For the text-containing cell, return its midpoint in [X, Y] coordinate format. 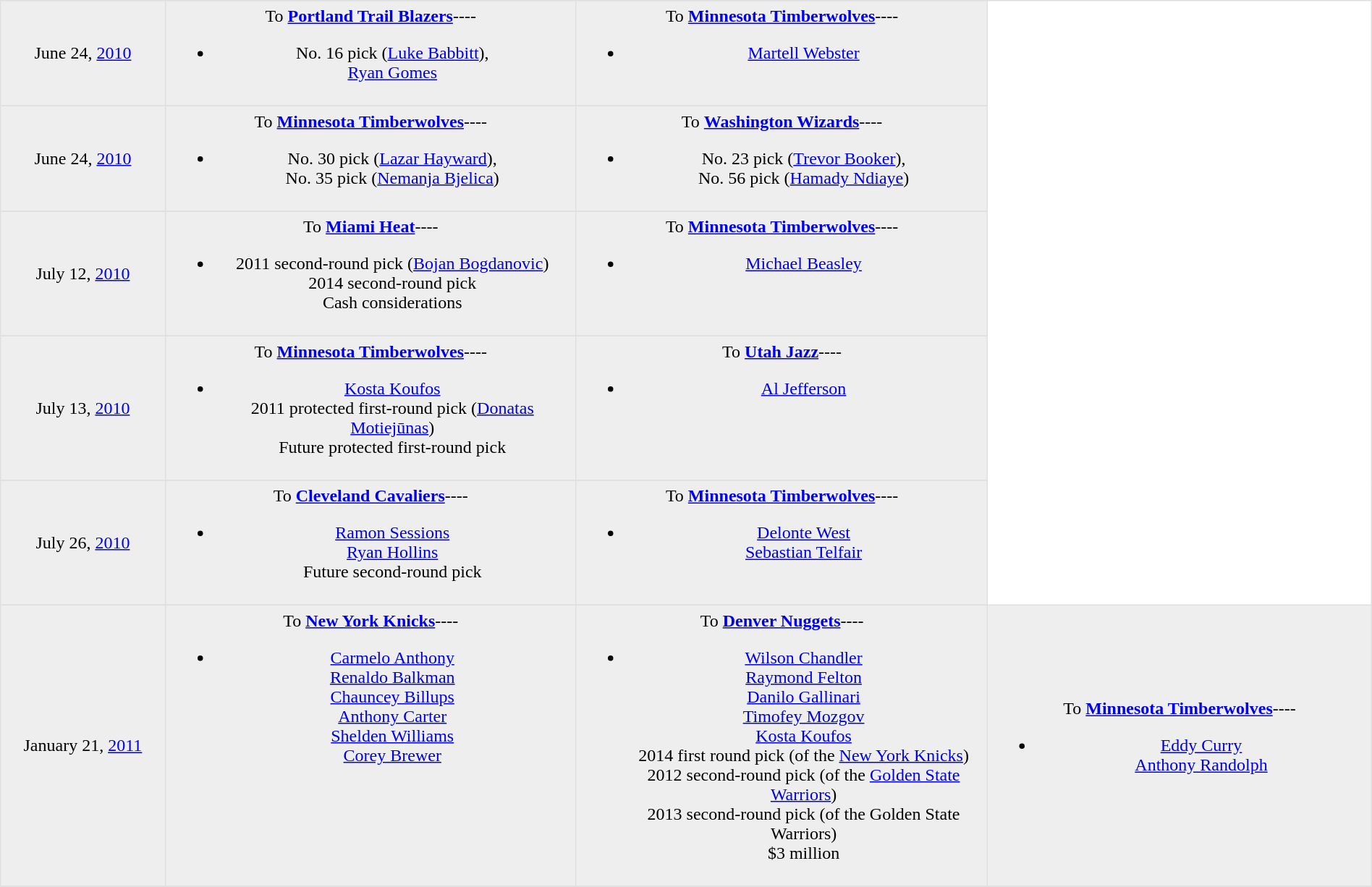
To Minnesota Timberwolves---- Martell Webster [782, 54]
To Minnesota Timberwolves---- Kosta Koufos2011 protected first-round pick (Donatas Motiejūnas)Future protected first-round pick [370, 408]
To Miami Heat----2011 second-round pick (Bojan Bogdanovic) 2014 second-round pickCash considerations [370, 273]
To Washington Wizards----No. 23 pick (Trevor Booker),No. 56 pick (Hamady Ndiaye) [782, 158]
To Cleveland Cavaliers---- Ramon Sessions Ryan HollinsFuture second-round pick [370, 543]
To Minnesota Timberwolves---- Delonte West Sebastian Telfair [782, 543]
To Minnesota Timberwolves---- Eddy Curry Anthony Randolph [1180, 745]
July 12, 2010 [82, 273]
To Utah Jazz---- Al Jefferson [782, 408]
To Minnesota Timberwolves---- Michael Beasley [782, 273]
July 13, 2010 [82, 408]
To Portland Trail Blazers----No. 16 pick (Luke Babbitt), Ryan Gomes [370, 54]
July 26, 2010 [82, 543]
To New York Knicks---- Carmelo Anthony Renaldo Balkman Chauncey Billups Anthony Carter Shelden Williams Corey Brewer [370, 745]
To Minnesota Timberwolves----No. 30 pick (Lazar Hayward),No. 35 pick (Nemanja Bjelica) [370, 158]
January 21, 2011 [82, 745]
